Detect which cell encompasses the target text, then output its [x, y] center coordinate. 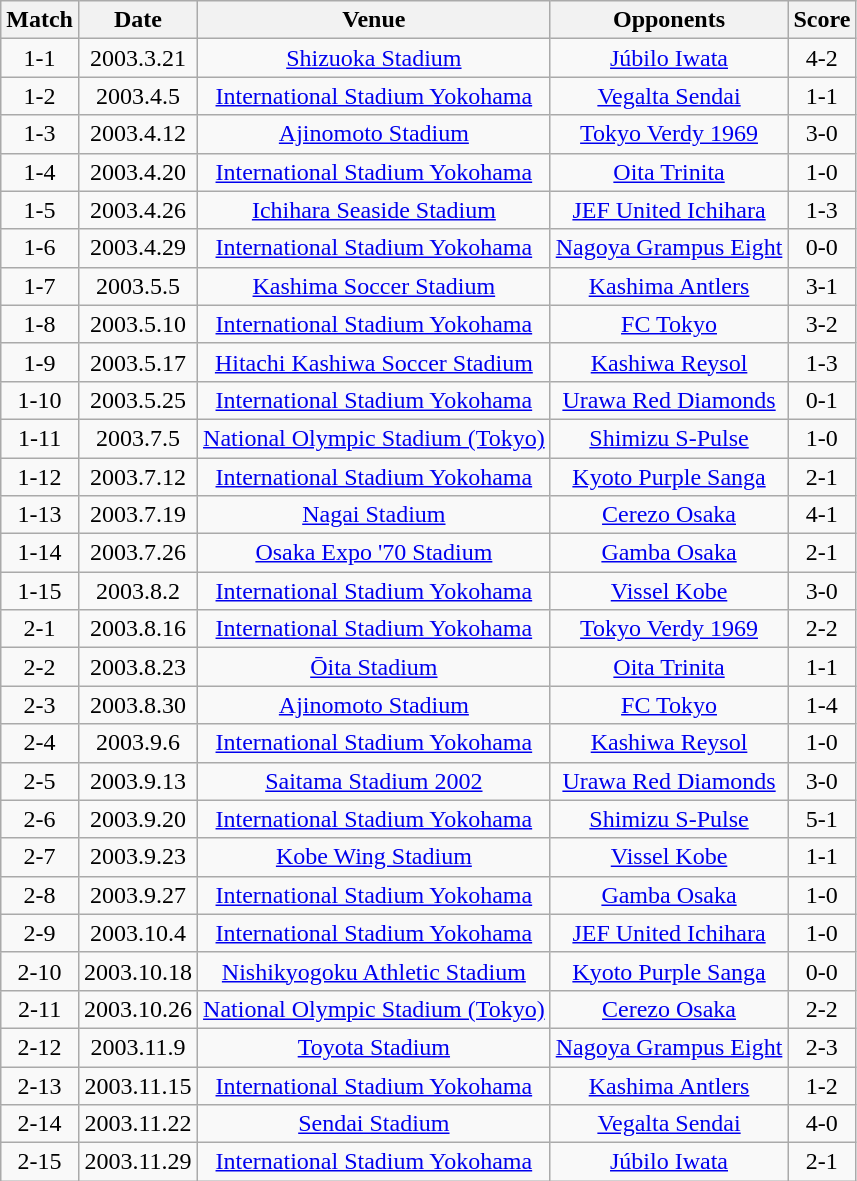
2003.4.20 [138, 172]
2003.9.20 [138, 819]
4-1 [822, 515]
2-6 [40, 819]
Saitama Stadium 2002 [374, 781]
Ichihara Seaside Stadium [374, 210]
1-8 [40, 324]
2003.9.6 [138, 743]
2-12 [40, 1047]
2003.11.29 [138, 1162]
2-15 [40, 1162]
1-11 [40, 438]
2-13 [40, 1085]
2003.5.17 [138, 362]
2003.9.27 [138, 895]
1-13 [40, 515]
2003.4.26 [138, 210]
1-9 [40, 362]
4-2 [822, 58]
Date [138, 20]
2003.3.21 [138, 58]
2003.11.22 [138, 1124]
2-14 [40, 1124]
2003.9.23 [138, 857]
2003.11.9 [138, 1047]
2003.10.18 [138, 971]
Score [822, 20]
Kashima Soccer Stadium [374, 286]
Sendai Stadium [374, 1124]
Osaka Expo '70 Stadium [374, 553]
2003.4.12 [138, 134]
2-7 [40, 857]
Nishikyogoku Athletic Stadium [374, 971]
2-11 [40, 1009]
1-5 [40, 210]
5-1 [822, 819]
2003.10.4 [138, 933]
Shizuoka Stadium [374, 58]
2-10 [40, 971]
3-1 [822, 286]
2-9 [40, 933]
1-10 [40, 400]
2003.7.5 [138, 438]
1-6 [40, 248]
Match [40, 20]
Venue [374, 20]
4-0 [822, 1124]
2-5 [40, 781]
1-12 [40, 477]
2003.5.5 [138, 286]
2003.7.12 [138, 477]
Kobe Wing Stadium [374, 857]
2-8 [40, 895]
0-1 [822, 400]
Nagai Stadium [374, 515]
2003.4.5 [138, 96]
2003.8.30 [138, 705]
1-14 [40, 553]
2003.5.25 [138, 400]
1-15 [40, 591]
Toyota Stadium [374, 1047]
1-7 [40, 286]
Hitachi Kashiwa Soccer Stadium [374, 362]
3-2 [822, 324]
Ōita Stadium [374, 667]
2003.7.26 [138, 553]
2003.10.26 [138, 1009]
Opponents [669, 20]
2003.4.29 [138, 248]
2003.5.10 [138, 324]
2003.8.16 [138, 629]
2003.8.23 [138, 667]
2003.11.15 [138, 1085]
2003.8.2 [138, 591]
2-4 [40, 743]
2003.7.19 [138, 515]
2003.9.13 [138, 781]
